Identify which cell holds the provided text, then report its (X, Y) central coordinate. 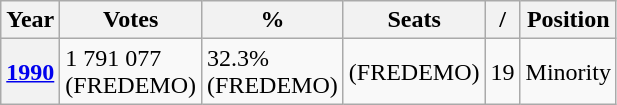
/ (502, 20)
(FREDEMO) (414, 72)
1 791 077(FREDEMO) (131, 72)
Minority (568, 72)
Seats (414, 20)
Votes (131, 20)
32.3%(FREDEMO) (273, 72)
% (273, 20)
Position (568, 20)
1990 (30, 72)
19 (502, 72)
Year (30, 20)
